Locate the cell with the specified text and output its [X, Y] center coordinate. 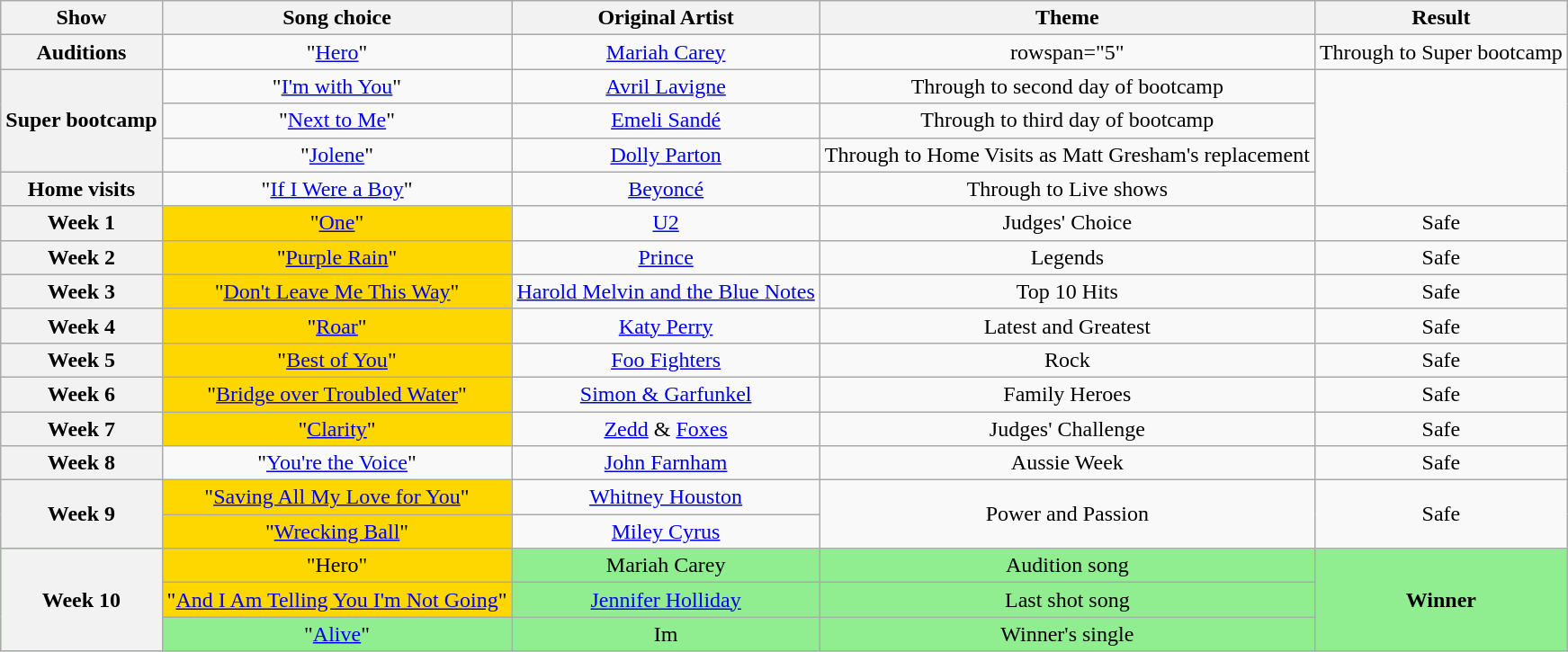
Winner's single [1067, 634]
Audition song [1067, 566]
Beyoncé [666, 189]
Week 9 [81, 514]
"Purple Rain" [336, 257]
Home visits [81, 189]
Judges' Challenge [1067, 429]
"If I Were a Boy" [336, 189]
"You're the Voice" [336, 463]
Show [81, 18]
Result [1441, 18]
Week 2 [81, 257]
Through to Home Visits as Matt Gresham's replacement [1067, 155]
Week 6 [81, 394]
Through to second day of bootcamp [1067, 86]
Judges' Choice [1067, 223]
Harold Melvin and the Blue Notes [666, 291]
"I'm with You" [336, 86]
Super bootcamp [81, 121]
Power and Passion [1067, 514]
U2 [666, 223]
Week 5 [81, 360]
"Clarity" [336, 429]
Jennifer Holliday [666, 600]
Week 4 [81, 326]
Auditions [81, 52]
"Saving All My Love for You" [336, 497]
Week 7 [81, 429]
"Best of You" [336, 360]
Katy Perry [666, 326]
Avril Lavigne [666, 86]
Original Artist [666, 18]
John Farnham [666, 463]
Week 8 [81, 463]
Song choice [336, 18]
Legends [1067, 257]
Through to third day of bootcamp [1067, 121]
Whitney Houston [666, 497]
"Alive" [336, 634]
"Don't Leave Me This Way" [336, 291]
Last shot song [1067, 600]
Prince [666, 257]
Rock [1067, 360]
Zedd & Foxes [666, 429]
Im [666, 634]
Emeli Sandé [666, 121]
Theme [1067, 18]
Week 3 [81, 291]
Foo Fighters [666, 360]
rowspan="5" [1067, 52]
Top 10 Hits [1067, 291]
"Jolene" [336, 155]
Miley Cyrus [666, 531]
Simon & Garfunkel [666, 394]
"Next to Me" [336, 121]
"Wrecking Ball" [336, 531]
"Bridge over Troubled Water" [336, 394]
Dolly Parton [666, 155]
Week 10 [81, 600]
Winner [1441, 600]
Through to Super bootcamp [1441, 52]
Aussie Week [1067, 463]
"One" [336, 223]
Week 1 [81, 223]
"And I Am Telling You I'm Not Going" [336, 600]
Latest and Greatest [1067, 326]
Through to Live shows [1067, 189]
"Roar" [336, 326]
Family Heroes [1067, 394]
